Pinpoint the cell where the given text exists, returning its (x, y) midpoint coordinate. 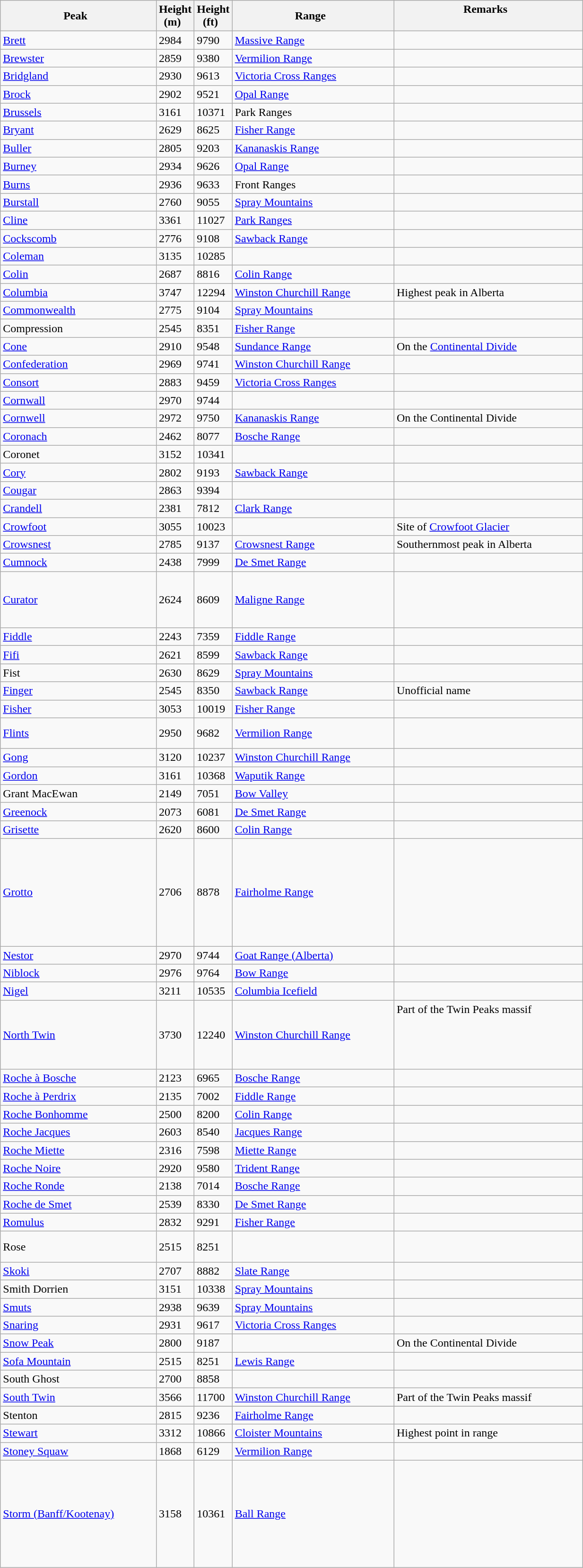
8629 (213, 673)
Cockscomb (78, 238)
8625 (213, 130)
Highest point in range (488, 1433)
2316 (175, 1150)
9394 (213, 490)
9459 (213, 382)
Range (313, 16)
Bow Valley (313, 793)
10361 (213, 1514)
9203 (213, 148)
9764 (213, 973)
North Twin (78, 1035)
2969 (175, 364)
Trident Range (313, 1168)
10341 (213, 454)
2934 (175, 166)
Consort (78, 382)
3747 (175, 292)
Gordon (78, 775)
Roche à Bosche (78, 1078)
Romulus (78, 1222)
2805 (175, 148)
Grisette (78, 829)
11027 (213, 220)
9521 (213, 94)
9633 (213, 184)
2931 (175, 1325)
2800 (175, 1343)
9291 (213, 1222)
Stoney Squaw (78, 1451)
Fifi (78, 655)
9613 (213, 76)
Columbia (78, 292)
8878 (213, 892)
10535 (213, 991)
3730 (175, 1035)
3053 (175, 709)
Slate Range (313, 1271)
Coronach (78, 436)
3361 (175, 220)
Sofa Mountain (78, 1361)
Waputik Range (313, 775)
9236 (213, 1415)
2135 (175, 1096)
Sundance Range (313, 346)
8882 (213, 1271)
Clark Range (313, 508)
Highest peak in Alberta (488, 292)
Fiddle (78, 637)
Rose (78, 1246)
Jacques Range (313, 1132)
10019 (213, 709)
2920 (175, 1168)
9104 (213, 310)
Colin (78, 274)
Curator (78, 600)
7051 (213, 793)
7359 (213, 637)
Goat Range (Alberta) (313, 955)
Fisher (78, 709)
2936 (175, 184)
Brock (78, 94)
10371 (213, 112)
10237 (213, 758)
1868 (175, 1451)
3158 (175, 1514)
8599 (213, 655)
Massive Range (313, 40)
10285 (213, 256)
Cumnock (78, 563)
7812 (213, 508)
7014 (213, 1186)
9750 (213, 418)
10368 (213, 775)
2776 (175, 238)
Burney (78, 166)
2976 (175, 973)
Snow Peak (78, 1343)
2629 (175, 130)
Grotto (78, 892)
2972 (175, 418)
2902 (175, 94)
Front Ranges (313, 184)
2073 (175, 811)
Roche Jacques (78, 1132)
Height (m) (175, 16)
2910 (175, 346)
South Twin (78, 1397)
2630 (175, 673)
Storm (Banff/Kootenay) (78, 1514)
3055 (175, 527)
Nestor (78, 955)
2687 (175, 274)
2984 (175, 40)
Coronet (78, 454)
Peak (78, 16)
9626 (213, 166)
3312 (175, 1433)
Cory (78, 472)
2500 (175, 1114)
Crowsnest (78, 545)
Grant MacEwan (78, 793)
Miette Range (313, 1150)
2700 (175, 1379)
Burstall (78, 202)
2462 (175, 436)
Smith Dorrien (78, 1289)
2123 (175, 1078)
Niblock (78, 973)
2624 (175, 600)
Stewart (78, 1433)
8600 (213, 829)
South Ghost (78, 1379)
Maligne Range (313, 600)
7002 (213, 1096)
Cornwall (78, 400)
2138 (175, 1186)
3152 (175, 454)
Bow Range (313, 973)
10866 (213, 1433)
Snaring (78, 1325)
Remarks (488, 16)
Roche Bonhomme (78, 1114)
Coleman (78, 256)
9790 (213, 40)
Roche Ronde (78, 1186)
2620 (175, 829)
Buller (78, 148)
8077 (213, 436)
Brett (78, 40)
Finger (78, 691)
9055 (213, 202)
9548 (213, 346)
9741 (213, 364)
Compression (78, 328)
9682 (213, 733)
Columbia Icefield (313, 991)
Confederation (78, 364)
11700 (213, 1397)
Stenton (78, 1415)
Burns (78, 184)
3211 (175, 991)
3566 (175, 1397)
Cougar (78, 490)
Fist (78, 673)
Lewis Range (313, 1361)
Brewster (78, 58)
2859 (175, 58)
9137 (213, 545)
9617 (213, 1325)
7598 (213, 1150)
Cline (78, 220)
2760 (175, 202)
2950 (175, 733)
12294 (213, 292)
Gong (78, 758)
2883 (175, 382)
2832 (175, 1222)
8200 (213, 1114)
Roche Miette (78, 1150)
Height (ft) (213, 16)
Roche à Perdrix (78, 1096)
6081 (213, 811)
Site of Crowfoot Glacier (488, 527)
Crowfoot (78, 527)
Crowsnest Range (313, 545)
Roche de Smet (78, 1204)
2707 (175, 1271)
8609 (213, 600)
2603 (175, 1132)
10023 (213, 527)
Skoki (78, 1271)
8330 (213, 1204)
2621 (175, 655)
Bridgland (78, 76)
7999 (213, 563)
8540 (213, 1132)
Southernmost peak in Alberta (488, 545)
Unofficial name (488, 691)
3151 (175, 1289)
Crandell (78, 508)
Nigel (78, 991)
9187 (213, 1343)
2438 (175, 563)
6129 (213, 1451)
Bryant (78, 130)
2149 (175, 793)
2539 (175, 1204)
10338 (213, 1289)
9193 (213, 472)
2775 (175, 310)
9639 (213, 1307)
9108 (213, 238)
8858 (213, 1379)
3135 (175, 256)
9580 (213, 1168)
Cornwell (78, 418)
Flints (78, 733)
2863 (175, 490)
6965 (213, 1078)
Greenock (78, 811)
Cone (78, 346)
2243 (175, 637)
Ball Range (313, 1514)
2930 (175, 76)
Cloister Mountains (313, 1433)
2815 (175, 1415)
Smuts (78, 1307)
12240 (213, 1035)
2381 (175, 508)
8816 (213, 274)
Roche Noire (78, 1168)
2706 (175, 892)
Commonwealth (78, 310)
3120 (175, 758)
2802 (175, 472)
9380 (213, 58)
8351 (213, 328)
Brussels (78, 112)
2938 (175, 1307)
8350 (213, 691)
2785 (175, 545)
